Provide the (X, Y) coordinate of the cell's center where the given text is located.  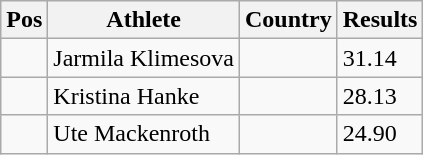
Pos (24, 20)
Results (380, 20)
31.14 (380, 58)
Country (289, 20)
Jarmila Klimesova (144, 58)
Kristina Hanke (144, 96)
Ute Mackenroth (144, 134)
24.90 (380, 134)
28.13 (380, 96)
Athlete (144, 20)
